Search for the cell housing the specified text and yield its [x, y] center coordinate. 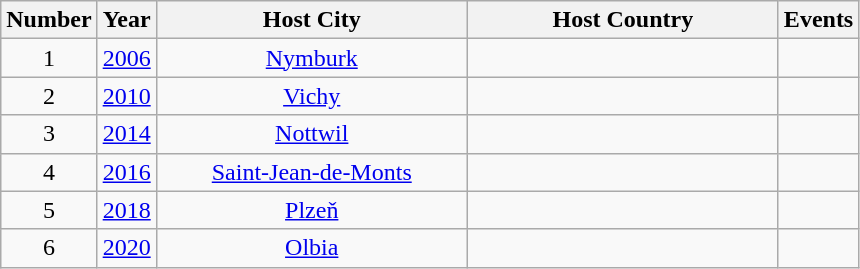
2006 [126, 58]
Year [126, 20]
2014 [126, 134]
Host City [312, 20]
Events [818, 20]
2010 [126, 96]
Vichy [312, 96]
Nymburk [312, 58]
2016 [126, 172]
2018 [126, 210]
2020 [126, 248]
Host Country [622, 20]
Saint-Jean-de-Monts [312, 172]
4 [49, 172]
6 [49, 248]
Olbia [312, 248]
2 [49, 96]
Nottwil [312, 134]
5 [49, 210]
1 [49, 58]
Number [49, 20]
3 [49, 134]
Plzeň [312, 210]
